Search for the cell housing the specified text and yield its (X, Y) center coordinate. 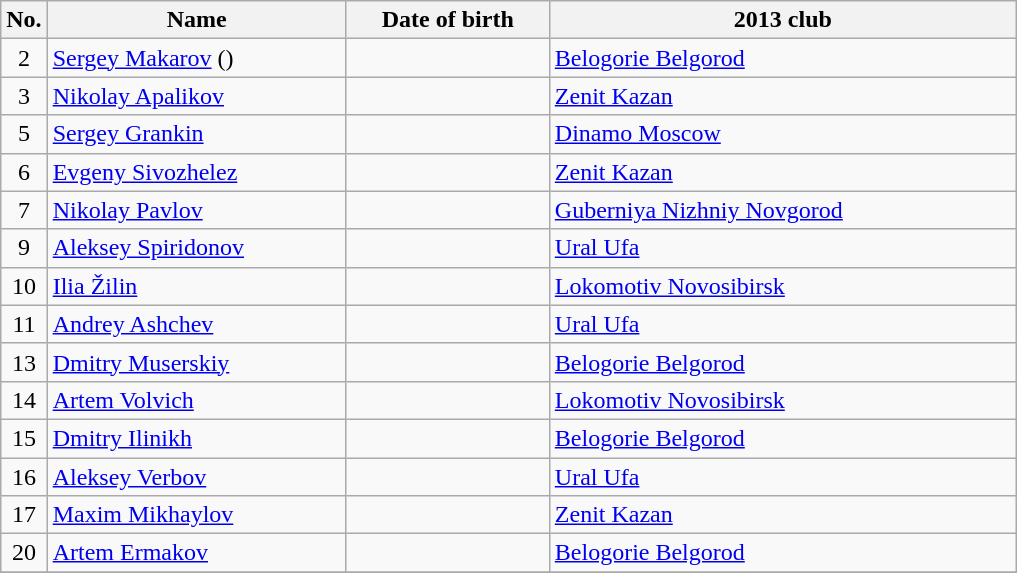
Sergey Makarov () (196, 58)
Name (196, 20)
Sergey Grankin (196, 134)
7 (24, 210)
Artem Volvich (196, 400)
No. (24, 20)
16 (24, 477)
13 (24, 362)
2 (24, 58)
Dmitry Muserskiy (196, 362)
Dmitry Ilinikh (196, 438)
Andrey Ashchev (196, 324)
Nikolay Apalikov (196, 96)
Aleksey Spiridonov (196, 248)
17 (24, 515)
Evgeny Sivozhelez (196, 172)
Maxim Mikhaylov (196, 515)
9 (24, 248)
5 (24, 134)
10 (24, 286)
3 (24, 96)
20 (24, 553)
Artem Ermakov (196, 553)
Ilia Žilin (196, 286)
15 (24, 438)
Dinamo Moscow (782, 134)
Nikolay Pavlov (196, 210)
6 (24, 172)
2013 club (782, 20)
Guberniya Nizhniy Novgorod (782, 210)
Aleksey Verbov (196, 477)
Date of birth (448, 20)
14 (24, 400)
11 (24, 324)
